Capture the cell that displays the provided text and extract its (x, y) central coordinate. 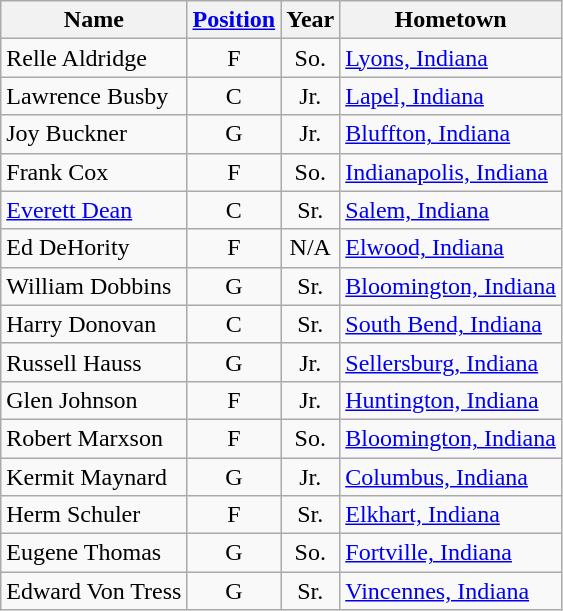
Elkhart, Indiana (451, 515)
South Bend, Indiana (451, 324)
Eugene Thomas (94, 553)
Fortville, Indiana (451, 553)
Glen Johnson (94, 400)
William Dobbins (94, 286)
Kermit Maynard (94, 477)
Salem, Indiana (451, 210)
Relle Aldridge (94, 58)
Hometown (451, 20)
Lawrence Busby (94, 96)
Lapel, Indiana (451, 96)
Indianapolis, Indiana (451, 172)
Bluffton, Indiana (451, 134)
Ed DeHority (94, 248)
Lyons, Indiana (451, 58)
Columbus, Indiana (451, 477)
Russell Hauss (94, 362)
Joy Buckner (94, 134)
Herm Schuler (94, 515)
Robert Marxson (94, 438)
Elwood, Indiana (451, 248)
Position (234, 20)
Everett Dean (94, 210)
Name (94, 20)
Frank Cox (94, 172)
Vincennes, Indiana (451, 591)
Year (310, 20)
N/A (310, 248)
Huntington, Indiana (451, 400)
Edward Von Tress (94, 591)
Sellersburg, Indiana (451, 362)
Harry Donovan (94, 324)
